Provide the [x, y] coordinate of the cell's center where the given text is located.  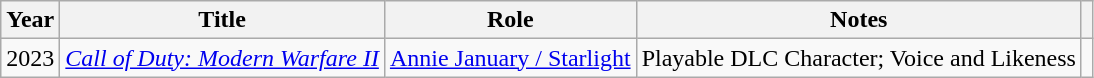
Notes [858, 20]
2023 [30, 58]
Annie January / Starlight [510, 58]
Title [222, 20]
Role [510, 20]
Year [30, 20]
Call of Duty: Modern Warfare II [222, 58]
Playable DLC Character; Voice and Likeness [858, 58]
